Pinpoint the cell where the given text exists, returning its [X, Y] midpoint coordinate. 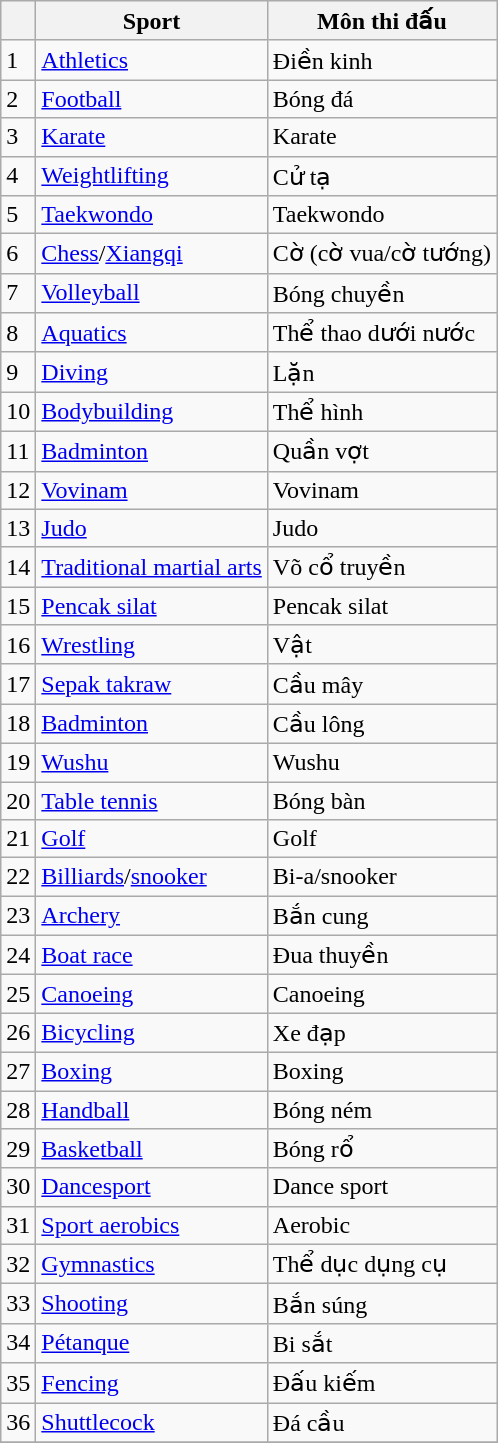
Bi sắt [382, 1343]
35 [18, 1383]
Gymnastics [152, 1264]
Xe đạp [382, 1033]
30 [18, 1187]
Bóng rổ [382, 1149]
12 [18, 490]
Fencing [152, 1383]
31 [18, 1225]
Handball [152, 1109]
Sepak takraw [152, 684]
Weightlifting [152, 176]
Dance sport [382, 1187]
23 [18, 916]
Traditional martial arts [152, 567]
Cờ (cờ vua/cờ tướng) [382, 254]
Thể thao dưới nước [382, 333]
Đua thuyền [382, 955]
5 [18, 215]
8 [18, 333]
14 [18, 567]
25 [18, 994]
10 [18, 412]
18 [18, 724]
Boat race [152, 955]
Đấu kiếm [382, 1383]
9 [18, 372]
2 [18, 99]
Basketball [152, 1149]
Thể hình [382, 412]
Bắn cung [382, 916]
Vật [382, 645]
29 [18, 1149]
21 [18, 839]
Thể dục dụng cụ [382, 1264]
Bicycling [152, 1033]
1 [18, 60]
Billiards/snooker [152, 877]
Aquatics [152, 333]
6 [18, 254]
Wrestling [152, 645]
7 [18, 293]
22 [18, 877]
Quần vợt [382, 451]
26 [18, 1033]
Võ cổ truyền [382, 567]
Môn thi đấu [382, 21]
Football [152, 99]
Bodybuilding [152, 412]
16 [18, 645]
15 [18, 606]
Bóng đá [382, 99]
Pétanque [152, 1343]
Cầu lông [382, 724]
36 [18, 1422]
Sport aerobics [152, 1225]
3 [18, 137]
Bi-a/snooker [382, 877]
11 [18, 451]
Đá cầu [382, 1422]
Điền kinh [382, 60]
Lặn [382, 372]
24 [18, 955]
Shooting [152, 1304]
Bóng ném [382, 1109]
Dancesport [152, 1187]
17 [18, 684]
34 [18, 1343]
20 [18, 801]
Diving [152, 372]
27 [18, 1071]
Aerobic [382, 1225]
Bắn súng [382, 1304]
4 [18, 176]
Shuttlecock [152, 1422]
32 [18, 1264]
13 [18, 528]
19 [18, 762]
33 [18, 1304]
Chess/Xiangqi [152, 254]
28 [18, 1109]
Bóng bàn [382, 801]
Volleyball [152, 293]
Table tennis [152, 801]
Archery [152, 916]
Cầu mây [382, 684]
Cử tạ [382, 176]
Sport [152, 21]
Athletics [152, 60]
Bóng chuyền [382, 293]
